Provide the (x, y) coordinate of the cell's center where the given text is located.  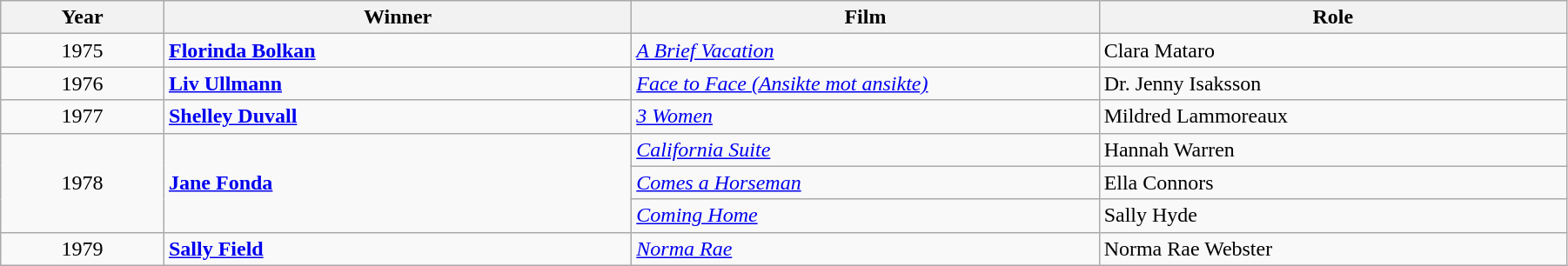
Clara Mataro (1333, 50)
Role (1333, 17)
Shelley Duvall (397, 116)
Winner (397, 17)
1976 (83, 83)
Sally Hyde (1333, 216)
Ella Connors (1333, 183)
Liv Ullmann (397, 83)
Sally Field (397, 249)
Face to Face (Ansikte mot ansikte) (865, 83)
Hannah Warren (1333, 150)
1979 (83, 249)
1975 (83, 50)
Norma Rae (865, 249)
Year (83, 17)
Dr. Jenny Isaksson (1333, 83)
California Suite (865, 150)
1977 (83, 116)
Florinda Bolkan (397, 50)
Film (865, 17)
Mildred Lammoreaux (1333, 116)
Coming Home (865, 216)
Norma Rae Webster (1333, 249)
Comes a Horseman (865, 183)
3 Women (865, 116)
A Brief Vacation (865, 50)
1978 (83, 183)
Jane Fonda (397, 183)
